Output the [X, Y] coordinate of the center of the cell containing the given text.  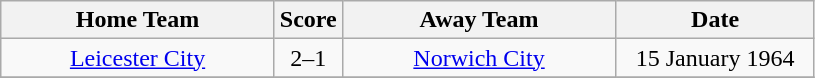
Date [716, 20]
Home Team [138, 20]
Leicester City [138, 58]
15 January 1964 [716, 58]
2–1 [308, 58]
Score [308, 20]
Away Team [479, 20]
Norwich City [479, 58]
